Find where the given text appears and provide that cell's center as (x, y) coordinate. 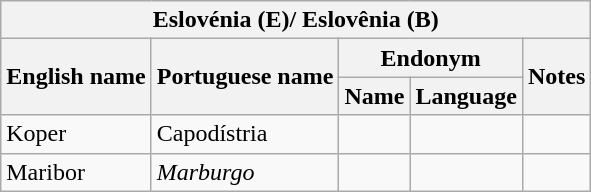
Maribor (76, 172)
Endonym (430, 58)
Language (466, 96)
Marburgo (245, 172)
Name (374, 96)
Notes (556, 77)
Eslovénia (E)/ Eslovênia (B) (296, 20)
Portuguese name (245, 77)
English name (76, 77)
Capodístria (245, 134)
Koper (76, 134)
